Capture the cell that displays the provided text and extract its [X, Y] central coordinate. 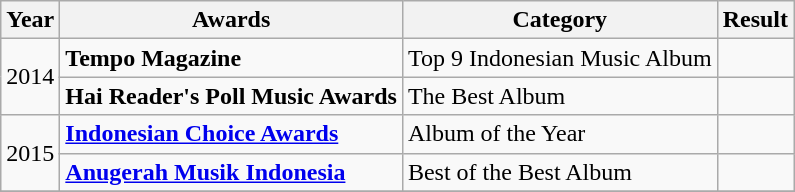
Anugerah Musik Indonesia [232, 172]
Awards [232, 20]
Album of the Year [560, 134]
Best of the Best Album [560, 172]
Tempo Magazine [232, 58]
Result [755, 20]
Indonesian Choice Awards [232, 134]
Hai Reader's Poll Music Awards [232, 96]
Category [560, 20]
2015 [30, 153]
The Best Album [560, 96]
2014 [30, 77]
Year [30, 20]
Top 9 Indonesian Music Album [560, 58]
